Scan for the cell matching the given text and deliver its [x, y] coordinate at center. 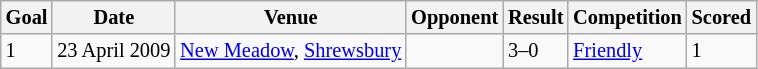
Venue [290, 17]
23 April 2009 [114, 51]
New Meadow, Shrewsbury [290, 51]
Result [536, 17]
Friendly [627, 51]
Competition [627, 17]
Scored [722, 17]
Opponent [454, 17]
Goal [27, 17]
Date [114, 17]
3–0 [536, 51]
